Output the (x, y) coordinate of the center of the cell containing the given text.  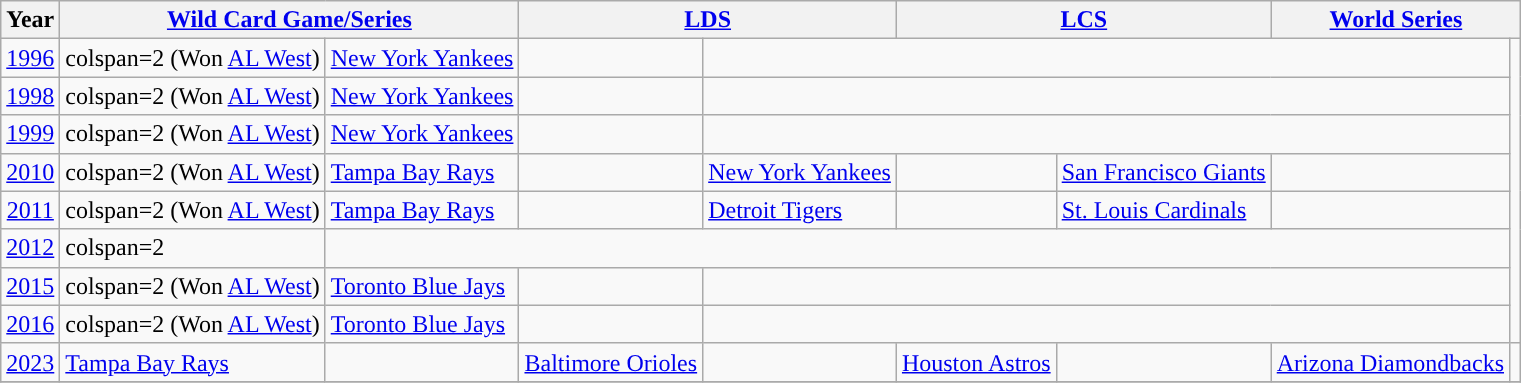
2010 (30, 172)
LDS (708, 20)
2012 (30, 248)
1996 (30, 58)
Wild Card Game/Series (290, 20)
Year (30, 20)
Detroit Tigers (800, 210)
San Francisco Giants (1164, 172)
Baltimore Orioles (611, 362)
2023 (30, 362)
1998 (30, 96)
Arizona Diamondbacks (1390, 362)
1999 (30, 134)
2011 (30, 210)
Houston Astros (976, 362)
LCS (1084, 20)
St. Louis Cardinals (1164, 210)
World Series (1396, 20)
colspan=2 (192, 248)
2015 (30, 286)
2016 (30, 324)
